Locate the cell with the specified text and output its [x, y] center coordinate. 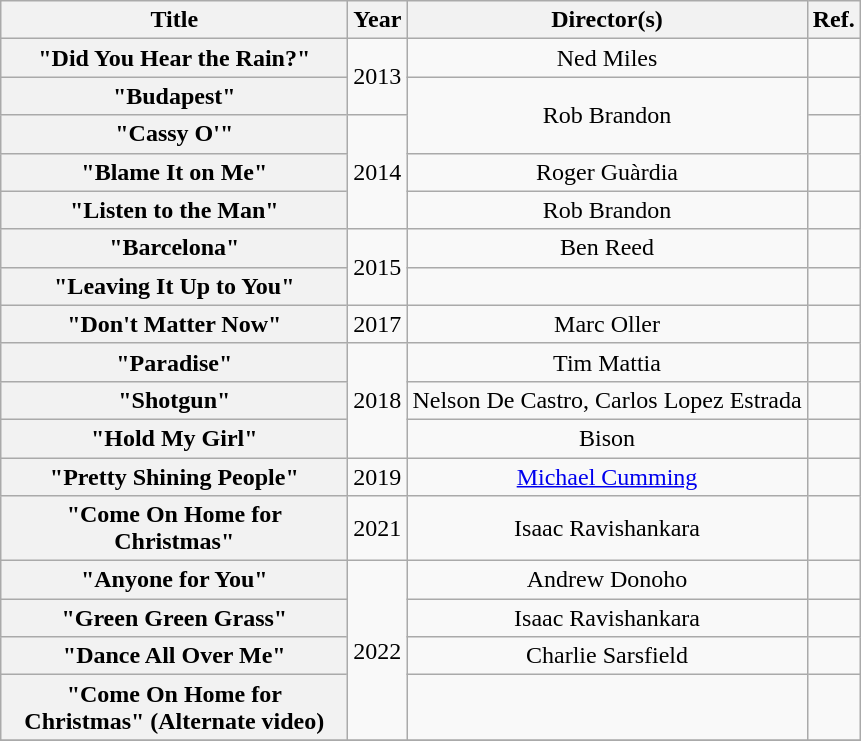
"Green Green Grass" [174, 618]
Ned Miles [607, 58]
Marc Oller [607, 324]
Title [174, 20]
Ref. [834, 20]
"Cassy O'" [174, 134]
2014 [378, 172]
"Pretty Shining People" [174, 477]
"Don't Matter Now" [174, 324]
2021 [378, 528]
2018 [378, 400]
2017 [378, 324]
Roger Guàrdia [607, 172]
"Blame It on Me" [174, 172]
"Dance All Over Me" [174, 656]
2019 [378, 477]
"Anyone for You" [174, 580]
Director(s) [607, 20]
"Hold My Girl" [174, 438]
"Come On Home for Christmas" (Alternate video) [174, 708]
2013 [378, 77]
Charlie Sarsfield [607, 656]
2022 [378, 650]
"Did You Hear the Rain?" [174, 58]
Year [378, 20]
"Listen to the Man" [174, 210]
Nelson De Castro, Carlos Lopez Estrada [607, 400]
Michael Cumming [607, 477]
2015 [378, 267]
Bison [607, 438]
"Budapest" [174, 96]
"Paradise" [174, 362]
Andrew Donoho [607, 580]
Tim Mattia [607, 362]
"Barcelona" [174, 248]
Ben Reed [607, 248]
"Come On Home for Christmas" [174, 528]
"Leaving It Up to You" [174, 286]
"Shotgun" [174, 400]
